Locate the cell with the specified text and output its [X, Y] center coordinate. 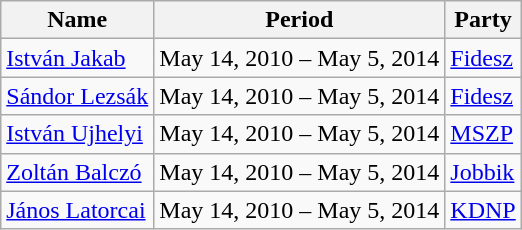
MSZP [483, 134]
János Latorcai [78, 210]
Jobbik [483, 172]
István Ujhelyi [78, 134]
Name [78, 20]
Party [483, 20]
István Jakab [78, 58]
Zoltán Balczó [78, 172]
Period [300, 20]
Sándor Lezsák [78, 96]
KDNP [483, 210]
